Output the [x, y] coordinate of the center of the cell containing the given text.  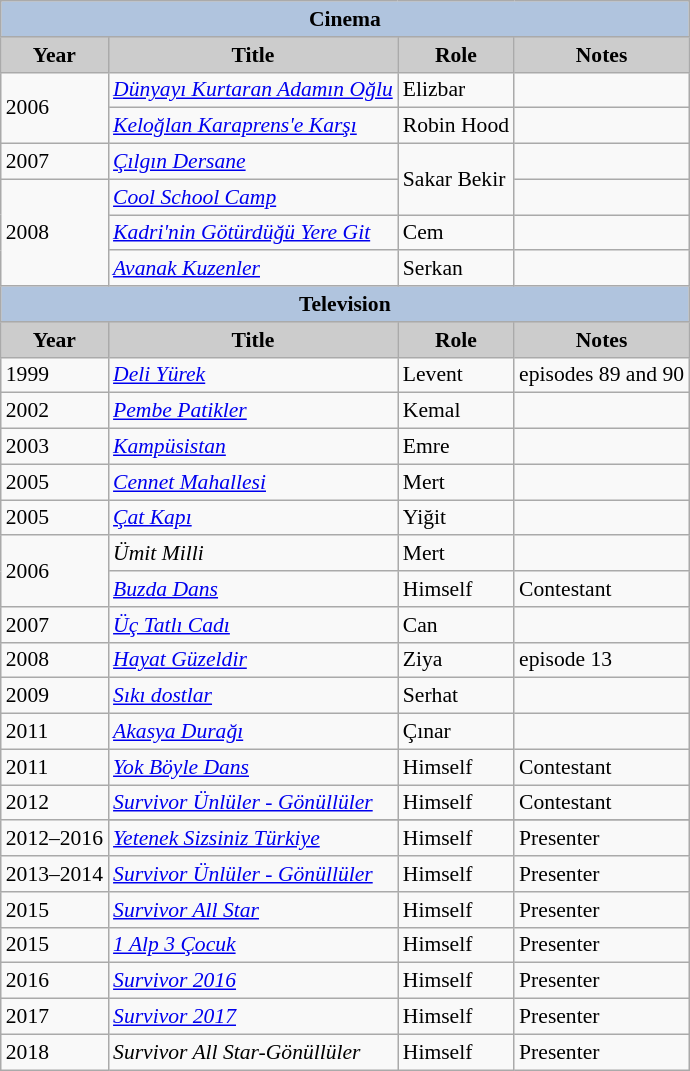
Avanak Kuzenler [253, 269]
Cinema [345, 19]
Buzda Dans [253, 589]
Pembe Patikler [253, 411]
Cool School Camp [253, 197]
2012 [54, 803]
Dünyayı Kurtaran Adamın Oğlu [253, 90]
Çat Kapı [253, 518]
Akasya Durağı [253, 732]
episode 13 [602, 660]
2013–2014 [54, 874]
Hayat Güzeldir [253, 660]
Survivor 2017 [253, 1017]
Sıkı dostlar [253, 696]
Survivor All Star [253, 910]
Yok Böyle Dans [253, 767]
Kemal [456, 411]
Çınar [456, 732]
Can [456, 625]
Ziya [456, 660]
Robin Hood [456, 126]
Cennet Mahallesi [253, 482]
Ümit Milli [253, 554]
2012–2016 [54, 839]
2003 [54, 447]
Üç Tatlı Cadı [253, 625]
Emre [456, 447]
Kadri'nin Götürdüğü Yere Git [253, 233]
Levent [456, 375]
2016 [54, 981]
Elizbar [456, 90]
Deli Yürek [253, 375]
Television [345, 304]
Survivor 2016 [253, 981]
Survivor All Star-Gönüllüler [253, 1052]
2002 [54, 411]
2009 [54, 696]
Çılgın Dersane [253, 162]
Yiğit [456, 518]
1 Alp 3 Çocuk [253, 945]
Cem [456, 233]
Keloğlan Karaprens'e Karşı [253, 126]
2017 [54, 1017]
Sakar Bekir [456, 180]
episodes 89 and 90 [602, 375]
Yetenek Sizsiniz Türkiye [253, 839]
2018 [54, 1052]
1999 [54, 375]
Serhat [456, 696]
Serkan [456, 269]
Kampüsistan [253, 447]
